Locate the cell with the specified text and output its [x, y] center coordinate. 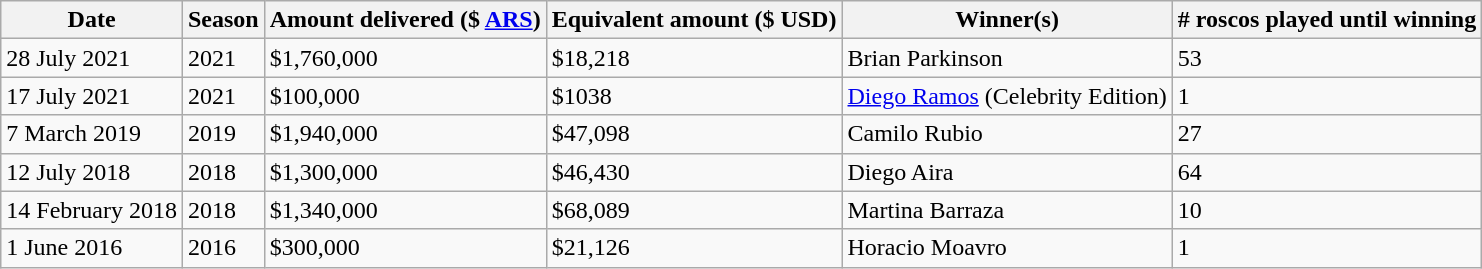
Diego Aira [1007, 172]
$18,218 [694, 58]
Martina Barraza [1007, 210]
$1,760,000 [405, 58]
2019 [223, 134]
28 July 2021 [92, 58]
7 March 2019 [92, 134]
64 [1326, 172]
27 [1326, 134]
Date [92, 20]
$1,340,000 [405, 210]
$100,000 [405, 96]
$21,126 [694, 248]
$1,940,000 [405, 134]
Season [223, 20]
$47,098 [694, 134]
$300,000 [405, 248]
$68,089 [694, 210]
53 [1326, 58]
Camilo Rubio [1007, 134]
$1,300,000 [405, 172]
1 June 2016 [92, 248]
# roscos played until winning [1326, 20]
Amount delivered ($ ARS) [405, 20]
Equivalent amount ($ USD) [694, 20]
Horacio Moavro [1007, 248]
Diego Ramos (Celebrity Edition) [1007, 96]
17 July 2021 [92, 96]
12 July 2018 [92, 172]
$46,430 [694, 172]
Brian Parkinson [1007, 58]
Winner(s) [1007, 20]
$1038 [694, 96]
2016 [223, 248]
14 February 2018 [92, 210]
10 [1326, 210]
